From the cell containing the given text, extract its center point as [x, y] coordinate. 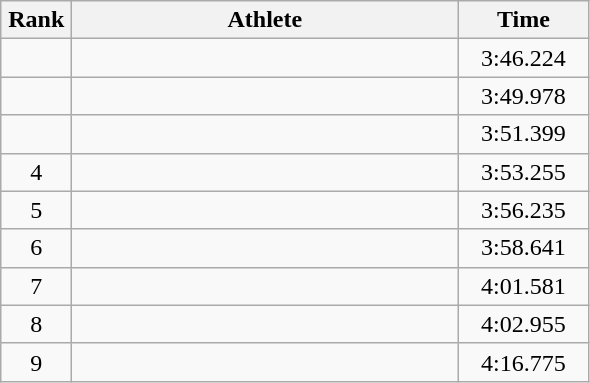
7 [36, 286]
3:53.255 [524, 172]
9 [36, 362]
Athlete [265, 20]
4:01.581 [524, 286]
6 [36, 248]
3:51.399 [524, 134]
4:16.775 [524, 362]
5 [36, 210]
4 [36, 172]
3:56.235 [524, 210]
3:46.224 [524, 58]
8 [36, 324]
3:58.641 [524, 248]
3:49.978 [524, 96]
Rank [36, 20]
Time [524, 20]
4:02.955 [524, 324]
